Determine the [x, y] coordinate at the center of the cell enclosing the given text.  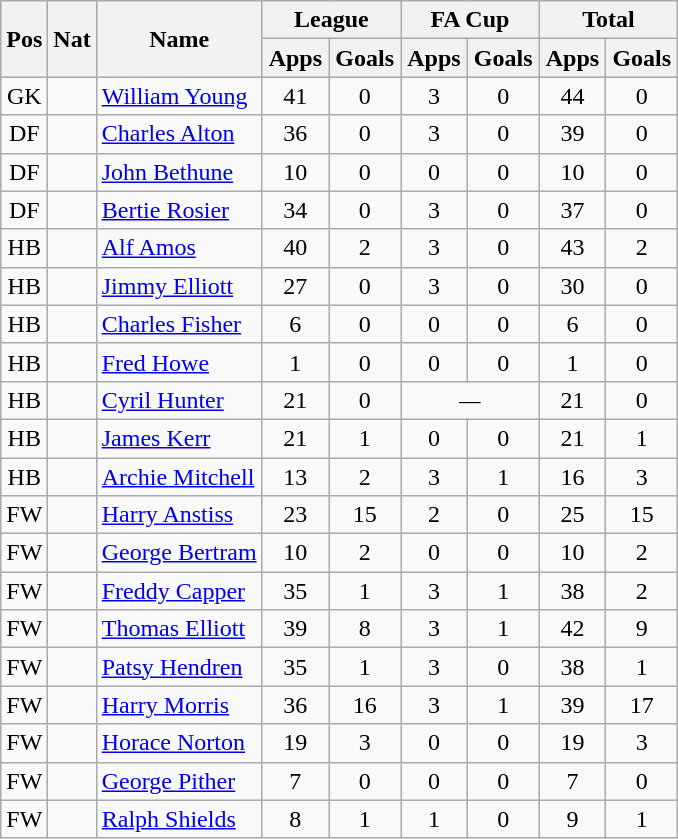
George Pither [179, 781]
Charles Alton [179, 134]
25 [572, 515]
42 [572, 629]
Name [179, 39]
Jimmy Elliott [179, 286]
13 [296, 477]
Fred Howe [179, 362]
Archie Mitchell [179, 477]
Bertie Rosier [179, 210]
James Kerr [179, 438]
Harry Anstiss [179, 515]
William Young [179, 96]
Nat [72, 39]
Charles Fisher [179, 324]
Freddy Capper [179, 591]
Total [608, 20]
27 [296, 286]
Thomas Elliott [179, 629]
44 [572, 96]
Ralph Shields [179, 819]
— [470, 400]
23 [296, 515]
40 [296, 248]
30 [572, 286]
FA Cup [470, 20]
Patsy Hendren [179, 667]
Harry Morris [179, 705]
John Bethune [179, 172]
43 [572, 248]
37 [572, 210]
League [332, 20]
George Bertram [179, 553]
41 [296, 96]
Alf Amos [179, 248]
Horace Norton [179, 743]
Cyril Hunter [179, 400]
GK [24, 96]
17 [642, 705]
Pos [24, 39]
34 [296, 210]
